Search for the cell housing the specified text and yield its [X, Y] center coordinate. 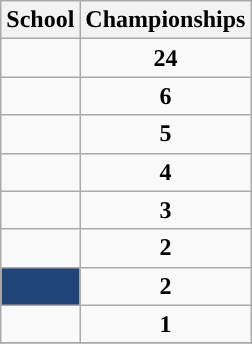
Championships [166, 20]
School [40, 20]
5 [166, 134]
6 [166, 96]
3 [166, 210]
24 [166, 58]
4 [166, 172]
1 [166, 324]
